From the cell containing the given text, extract its center point as (x, y) coordinate. 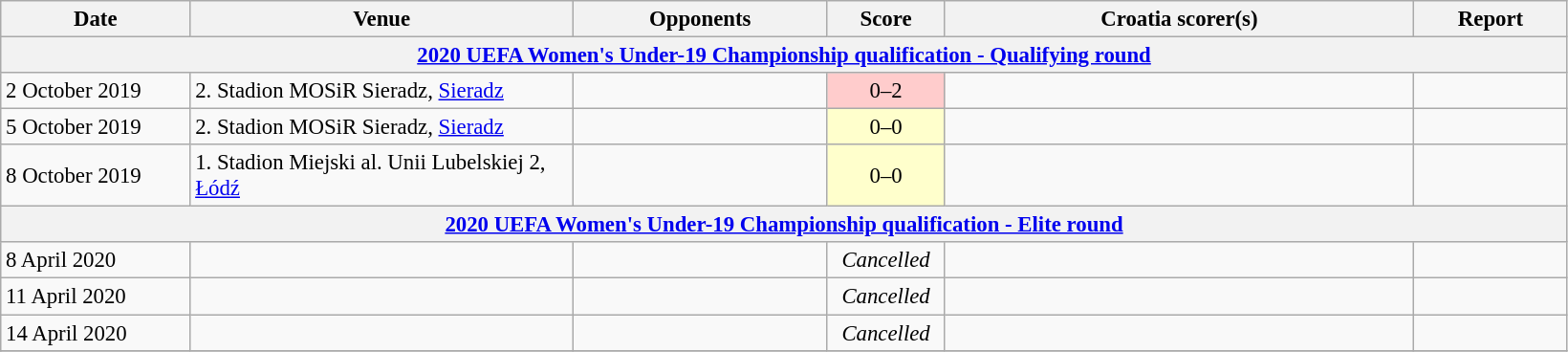
2020 UEFA Women's Under-19 Championship qualification - Qualifying round (784, 55)
8 October 2019 (96, 176)
Report (1492, 19)
14 April 2020 (96, 333)
Croatia scorer(s) (1180, 19)
Opponents (700, 19)
5 October 2019 (96, 127)
Venue (382, 19)
11 April 2020 (96, 297)
0–2 (885, 91)
Date (96, 19)
1. Stadion Miejski al. Unii Lubelskiej 2, Łódź (382, 176)
2 October 2019 (96, 91)
2020 UEFA Women's Under-19 Championship qualification - Elite round (784, 225)
Score (885, 19)
8 April 2020 (96, 261)
